Identify which cell holds the provided text, then report its (X, Y) central coordinate. 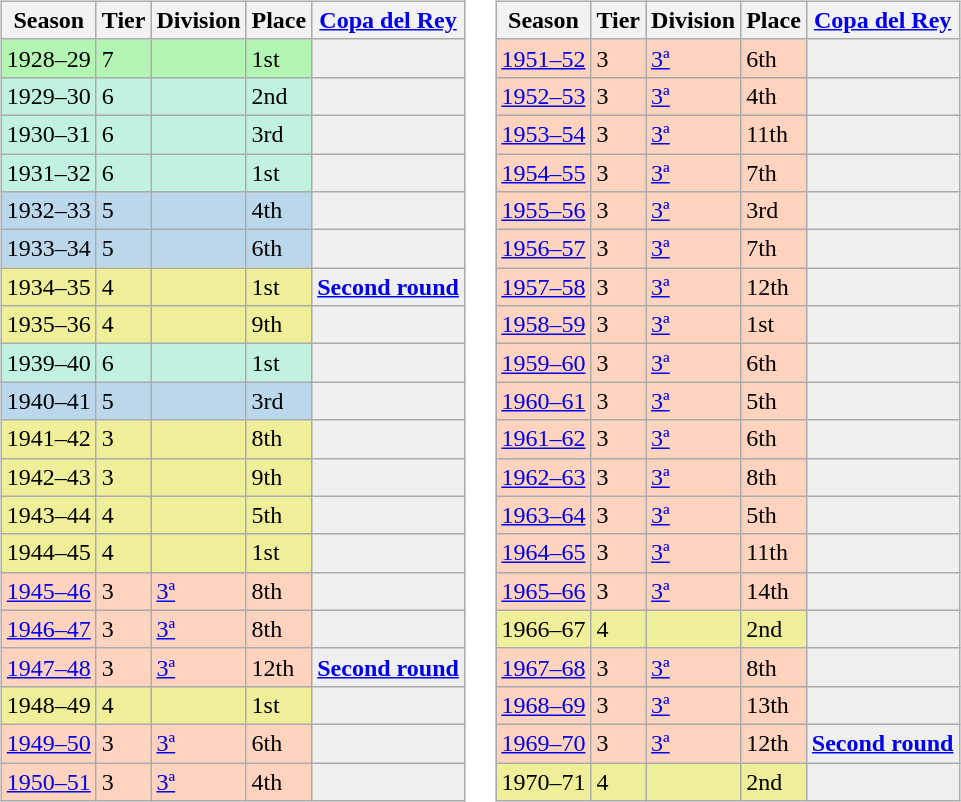
1948–49 (48, 705)
1933–34 (48, 249)
1968–69 (544, 705)
1949–50 (48, 743)
1960–61 (544, 401)
1958–59 (544, 325)
1964–65 (544, 553)
1943–44 (48, 515)
1944–45 (48, 553)
1931–32 (48, 173)
1951–52 (544, 58)
1969–70 (544, 743)
1932–33 (48, 211)
14th (774, 591)
1966–67 (544, 629)
13th (774, 705)
1959–60 (544, 363)
1953–54 (544, 134)
1941–42 (48, 439)
1940–41 (48, 401)
1930–31 (48, 134)
1954–55 (544, 173)
1929–30 (48, 96)
1956–57 (544, 249)
1946–47 (48, 629)
1945–46 (48, 591)
1970–71 (544, 781)
1962–63 (544, 477)
1934–35 (48, 287)
1967–68 (544, 667)
1947–48 (48, 667)
7 (124, 58)
1963–64 (544, 515)
1957–58 (544, 287)
1935–36 (48, 325)
1928–29 (48, 58)
1955–56 (544, 211)
1965–66 (544, 591)
1952–53 (544, 96)
1950–51 (48, 781)
1942–43 (48, 477)
1939–40 (48, 363)
1961–62 (544, 439)
